Return (X, Y) of the center of cell containing provided text 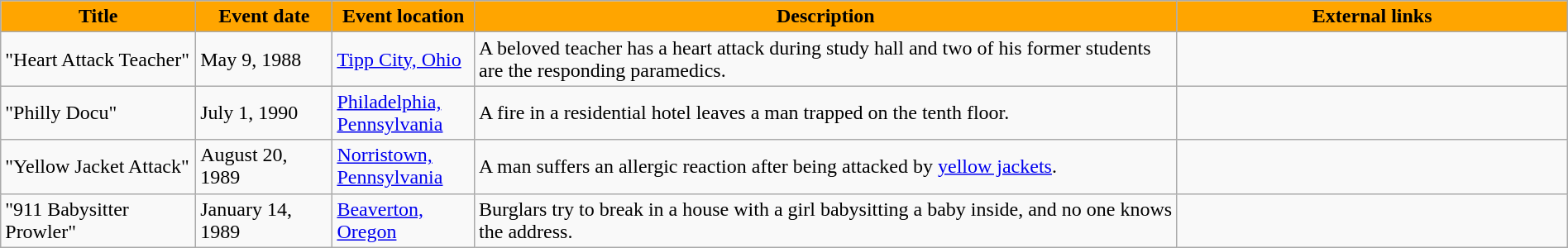
January 14, 1989 (265, 220)
Philadelphia, Pennsylvania (404, 112)
External links (1372, 17)
Norristown, Pennsylvania (404, 167)
Event location (404, 17)
Description (826, 17)
Burglars try to break in a house with a girl babysitting a baby inside, and no one knows the address. (826, 220)
"911 Babysitter Prowler" (98, 220)
Event date (265, 17)
"Yellow Jacket Attack" (98, 167)
Beaverton, Oregon (404, 220)
"Heart Attack Teacher" (98, 60)
July 1, 1990 (265, 112)
August 20, 1989 (265, 167)
Tipp City, Ohio (404, 60)
Title (98, 17)
May 9, 1988 (265, 60)
A fire in a residential hotel leaves a man trapped on the tenth floor. (826, 112)
"Philly Docu" (98, 112)
A beloved teacher has a heart attack during study hall and two of his former students are the responding paramedics. (826, 60)
A man suffers an allergic reaction after being attacked by yellow jackets. (826, 167)
